Find where the given text appears and provide that cell's center as [X, Y] coordinate. 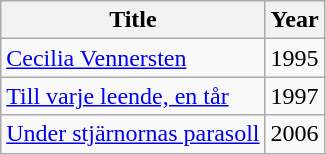
2006 [294, 134]
Title [133, 20]
Cecilia Vennersten [133, 58]
1997 [294, 96]
Under stjärnornas parasoll [133, 134]
1995 [294, 58]
Till varje leende, en tår [133, 96]
Year [294, 20]
